Provide the (X, Y) coordinate of the cell's center where the given text is located.  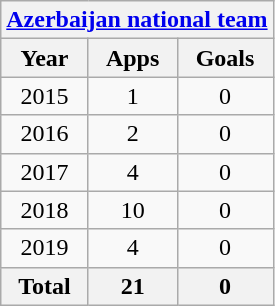
2016 (45, 134)
2019 (45, 248)
Total (45, 286)
Apps (132, 58)
Year (45, 58)
2 (132, 134)
2018 (45, 210)
1 (132, 96)
10 (132, 210)
21 (132, 286)
2015 (45, 96)
2017 (45, 172)
Goals (225, 58)
Azerbaijan national team (137, 20)
